Provide the (x, y) coordinate of the cell's center where the given text is located.  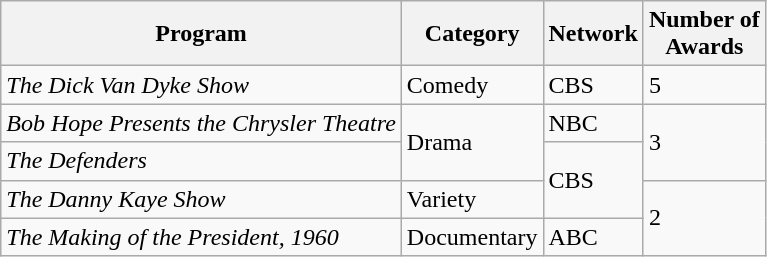
NBC (593, 123)
3 (704, 142)
ABC (593, 237)
The Making of the President, 1960 (202, 237)
Comedy (472, 85)
2 (704, 218)
Documentary (472, 237)
5 (704, 85)
The Danny Kaye Show (202, 199)
Category (472, 34)
The Dick Van Dyke Show (202, 85)
Program (202, 34)
Bob Hope Presents the Chrysler Theatre (202, 123)
Variety (472, 199)
Number ofAwards (704, 34)
The Defenders (202, 161)
Network (593, 34)
Drama (472, 142)
